Return the [x, y] coordinate for the center point of the cell that contains the specified text.  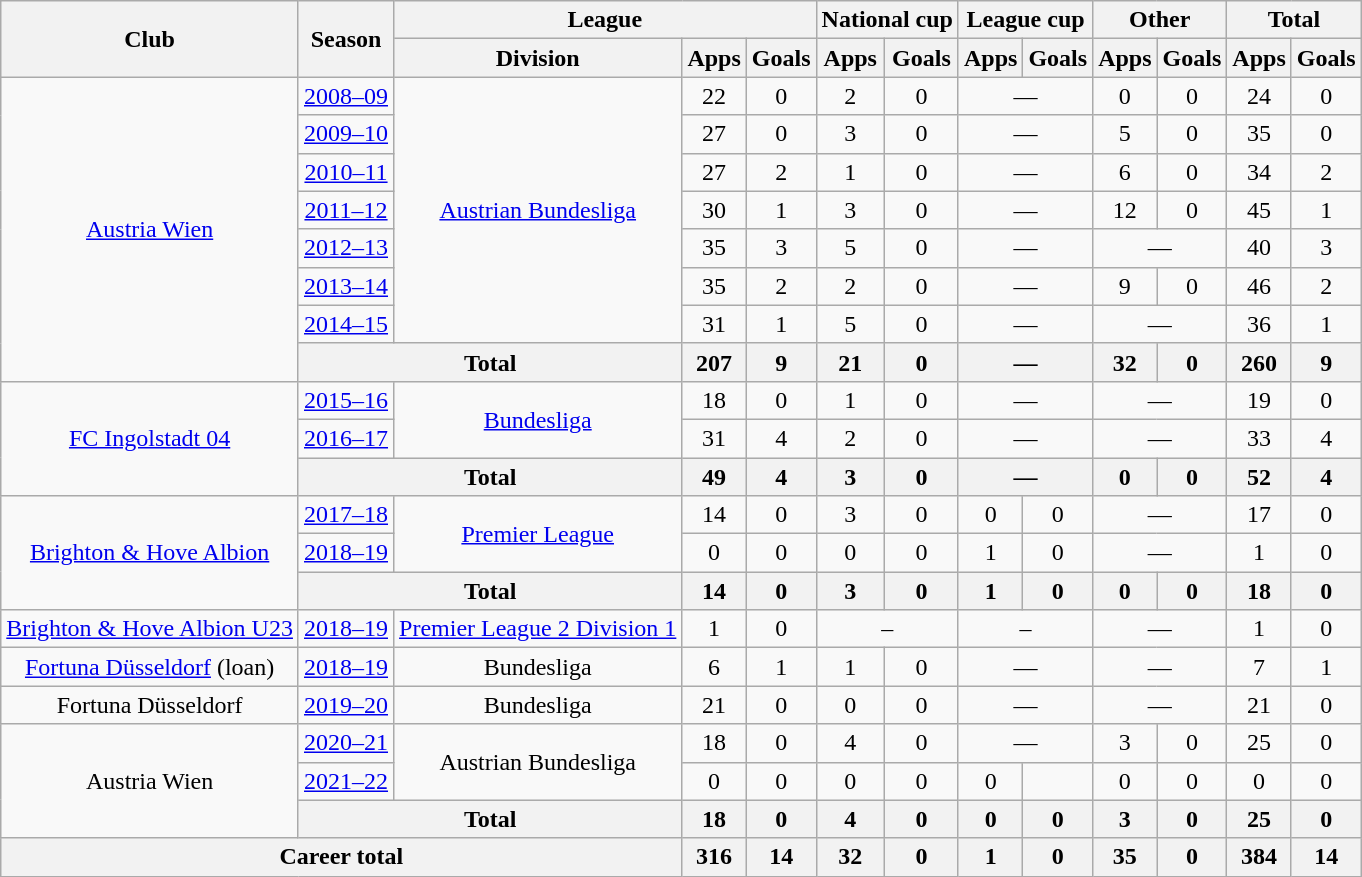
FC Ingolstadt 04 [150, 438]
2011–12 [346, 210]
2013–14 [346, 286]
17 [1259, 515]
League [606, 20]
Premier League [538, 534]
Brighton & Hove Albion U23 [150, 629]
30 [714, 210]
2017–18 [346, 515]
Fortuna Düsseldorf [150, 705]
Fortuna Düsseldorf (loan) [150, 667]
Club [150, 39]
40 [1259, 248]
49 [714, 477]
12 [1125, 210]
45 [1259, 210]
Brighton & Hove Albion [150, 553]
36 [1259, 324]
Career total [342, 857]
52 [1259, 477]
2008–09 [346, 96]
Premier League 2 Division 1 [538, 629]
384 [1259, 857]
33 [1259, 438]
2009–10 [346, 134]
2021–22 [346, 781]
Division [538, 58]
22 [714, 96]
46 [1259, 286]
7 [1259, 667]
2014–15 [346, 324]
2012–13 [346, 248]
34 [1259, 172]
National cup [887, 20]
League cup [1025, 20]
2010–11 [346, 172]
2019–20 [346, 705]
2016–17 [346, 438]
Season [346, 39]
19 [1259, 400]
316 [714, 857]
24 [1259, 96]
207 [714, 362]
260 [1259, 362]
2015–16 [346, 400]
2020–21 [346, 743]
Other [1160, 20]
